Find where the given text appears and provide that cell's center as [x, y] coordinate. 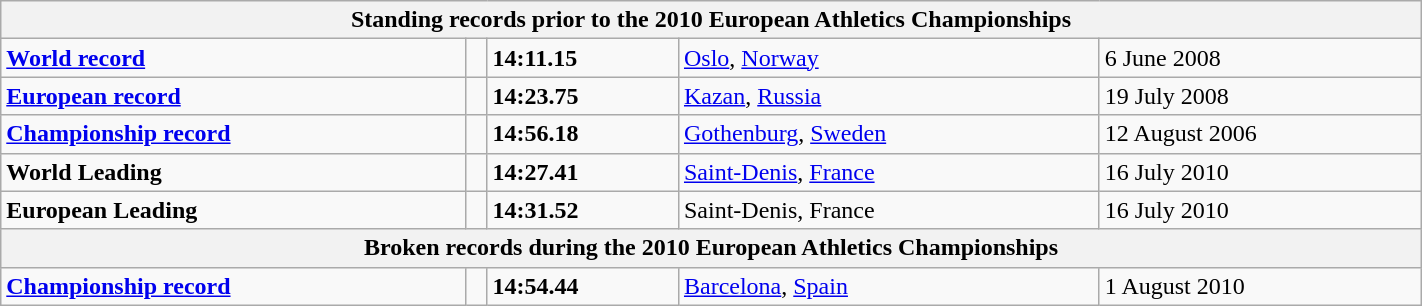
12 August 2006 [1260, 134]
Standing records prior to the 2010 European Athletics Championships [711, 20]
European record [233, 96]
Kazan, Russia [888, 96]
6 June 2008 [1260, 58]
Barcelona, Spain [888, 286]
14:11.15 [583, 58]
14:31.52 [583, 210]
World record [233, 58]
14:27.41 [583, 172]
14:56.18 [583, 134]
Gothenburg, Sweden [888, 134]
Oslo, Norway [888, 58]
14:54.44 [583, 286]
Broken records during the 2010 European Athletics Championships [711, 248]
14:23.75 [583, 96]
World Leading [233, 172]
19 July 2008 [1260, 96]
European Leading [233, 210]
1 August 2010 [1260, 286]
